Identify which cell holds the provided text, then report its [X, Y] central coordinate. 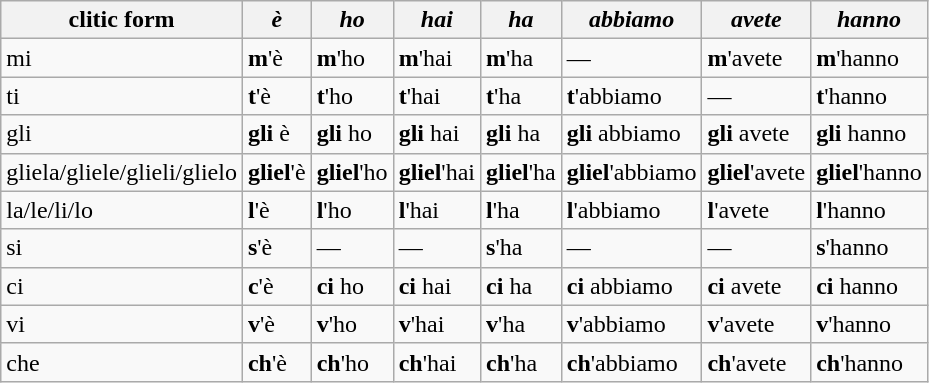
ci hanno [870, 286]
gli ha [522, 134]
che [122, 362]
gliela/gliele/glieli/glielo [122, 172]
t'abbiamo [632, 96]
v'ho [352, 324]
v'hanno [870, 324]
gli avete [756, 134]
avete [756, 20]
hai [436, 20]
l'hai [436, 210]
t'ha [522, 96]
m'è [276, 58]
è [276, 20]
v'è [276, 324]
v'ha [522, 324]
gli hanno [870, 134]
l'ha [522, 210]
gli ho [352, 134]
ti [122, 96]
gli [122, 134]
l'hanno [870, 210]
abbiamo [632, 20]
l'abbiamo [632, 210]
ci ho [352, 286]
ch'hanno [870, 362]
gliel'ha [522, 172]
ci [122, 286]
c'è [276, 286]
ch'avete [756, 362]
v'avete [756, 324]
m'ho [352, 58]
la/le/li/lo [122, 210]
gli abbiamo [632, 134]
vi [122, 324]
gliel'hai [436, 172]
ch'ho [352, 362]
gliel'hanno [870, 172]
t'è [276, 96]
gliel'avete [756, 172]
gliel'è [276, 172]
gliel'abbiamo [632, 172]
l'avete [756, 210]
m'avete [756, 58]
si [122, 248]
ha [522, 20]
s'è [276, 248]
t'hanno [870, 96]
mi [122, 58]
l'ho [352, 210]
gli hai [436, 134]
m'hai [436, 58]
clitic form [122, 20]
ci avete [756, 286]
m'ha [522, 58]
v'hai [436, 324]
v'abbiamo [632, 324]
t'hai [436, 96]
ch'ha [522, 362]
ci ha [522, 286]
ch'hai [436, 362]
gliel'ho [352, 172]
ch'è [276, 362]
s'ha [522, 248]
m'hanno [870, 58]
t'ho [352, 96]
s'hanno [870, 248]
ch'abbiamo [632, 362]
hanno [870, 20]
ci hai [436, 286]
gli è [276, 134]
ci abbiamo [632, 286]
l'è [276, 210]
ho [352, 20]
